Determine the [x, y] coordinate at the center of the cell enclosing the given text.  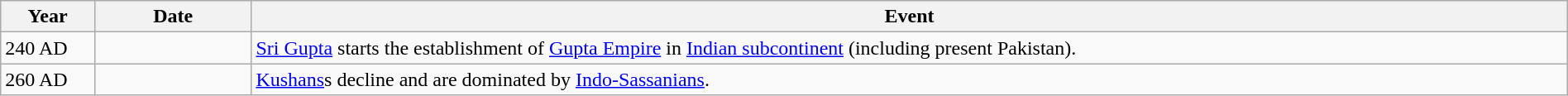
260 AD [48, 79]
Event [910, 17]
Date [172, 17]
Year [48, 17]
Sri Gupta starts the establishment of Gupta Empire in Indian subcontinent (including present Pakistan). [910, 48]
Kushanss decline and are dominated by Indo-Sassanians. [910, 79]
240 AD [48, 48]
